Scan for the cell matching the given text and deliver its [x, y] coordinate at center. 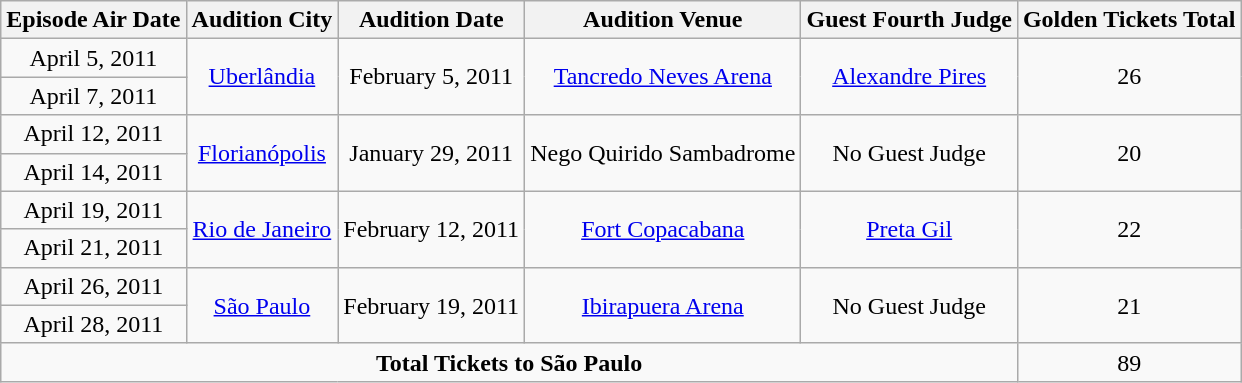
Audition Date [432, 20]
22 [1129, 229]
Total Tickets to São Paulo [510, 362]
April 5, 2011 [94, 58]
Episode Air Date [94, 20]
Golden Tickets Total [1129, 20]
April 21, 2011 [94, 248]
Audition Venue [663, 20]
20 [1129, 153]
Florianópolis [262, 153]
Rio de Janeiro [262, 229]
Guest Fourth Judge [909, 20]
April 28, 2011 [94, 324]
Tancredo Neves Arena [663, 77]
Preta Gil [909, 229]
February 19, 2011 [432, 305]
April 26, 2011 [94, 286]
Uberlândia [262, 77]
February 12, 2011 [432, 229]
April 14, 2011 [94, 172]
21 [1129, 305]
26 [1129, 77]
Ibirapuera Arena [663, 305]
February 5, 2011 [432, 77]
April 7, 2011 [94, 96]
São Paulo [262, 305]
Audition City [262, 20]
Alexandre Pires [909, 77]
April 19, 2011 [94, 210]
April 12, 2011 [94, 134]
Fort Copacabana [663, 229]
89 [1129, 362]
January 29, 2011 [432, 153]
Nego Quirido Sambadrome [663, 153]
